Search for the cell housing the specified text and yield its (X, Y) center coordinate. 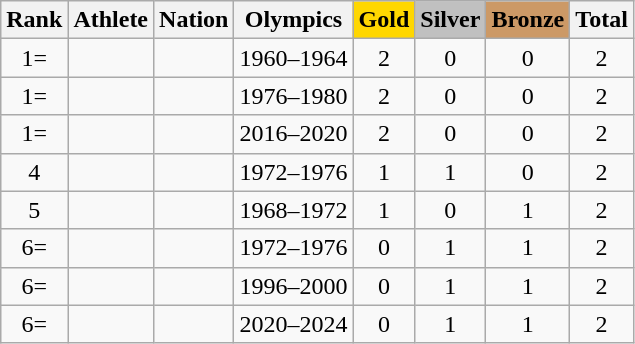
Gold (384, 20)
Nation (194, 20)
Bronze (528, 20)
Olympics (294, 20)
Athlete (111, 20)
Rank (34, 20)
Total (602, 20)
2020–2024 (294, 324)
1976–1980 (294, 96)
1960–1964 (294, 58)
1996–2000 (294, 286)
4 (34, 172)
5 (34, 210)
2016–2020 (294, 134)
1968–1972 (294, 210)
Silver (450, 20)
